Return the (X, Y) coordinate for the center point of the cell that contains the specified text.  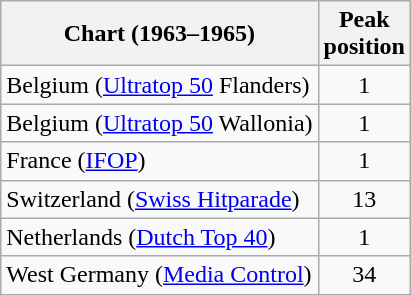
Belgium (Ultratop 50 Wallonia) (160, 123)
34 (364, 275)
Chart (1963–1965) (160, 34)
Belgium (Ultratop 50 Flanders) (160, 85)
Peakposition (364, 34)
West Germany (Media Control) (160, 275)
France (IFOP) (160, 161)
Netherlands (Dutch Top 40) (160, 237)
Switzerland (Swiss Hitparade) (160, 199)
13 (364, 199)
